Pinpoint the cell where the given text exists, returning its [X, Y] midpoint coordinate. 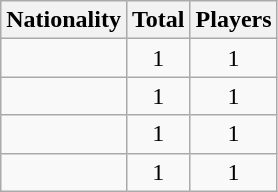
Players [234, 20]
Nationality [64, 20]
Total [158, 20]
